Pinpoint the cell where the given text exists, returning its (x, y) midpoint coordinate. 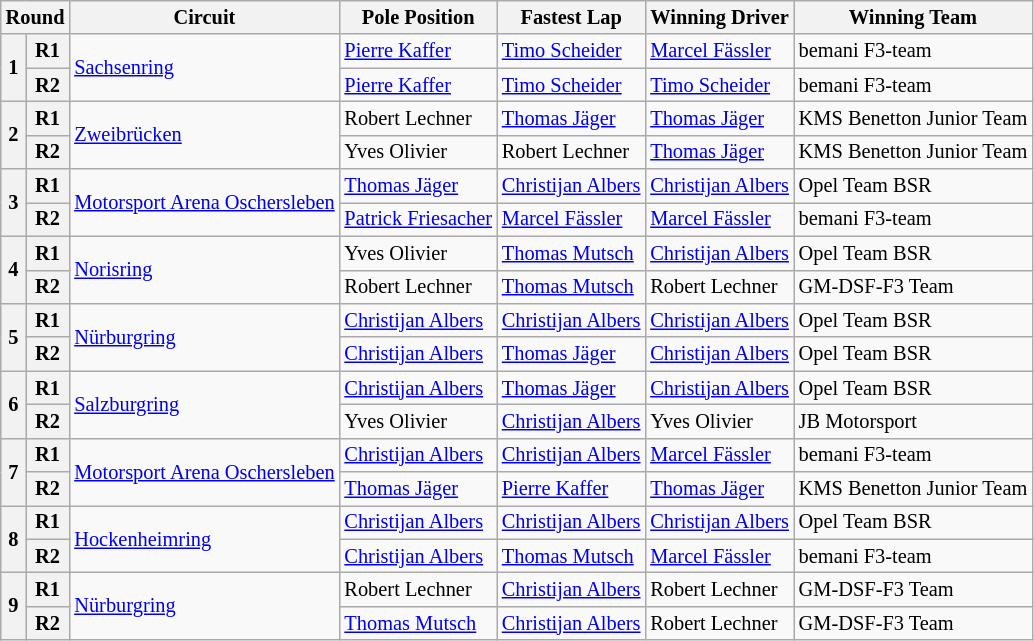
8 (14, 538)
5 (14, 336)
4 (14, 270)
Round (36, 17)
Zweibrücken (204, 134)
1 (14, 68)
Sachsenring (204, 68)
Patrick Friesacher (418, 219)
7 (14, 472)
Pole Position (418, 17)
Winning Driver (719, 17)
Circuit (204, 17)
Salzburgring (204, 404)
Winning Team (913, 17)
Fastest Lap (571, 17)
Hockenheimring (204, 538)
3 (14, 202)
JB Motorsport (913, 421)
2 (14, 134)
9 (14, 606)
Norisring (204, 270)
6 (14, 404)
